Provide the [x, y] coordinate of the cell's center where the given text is located.  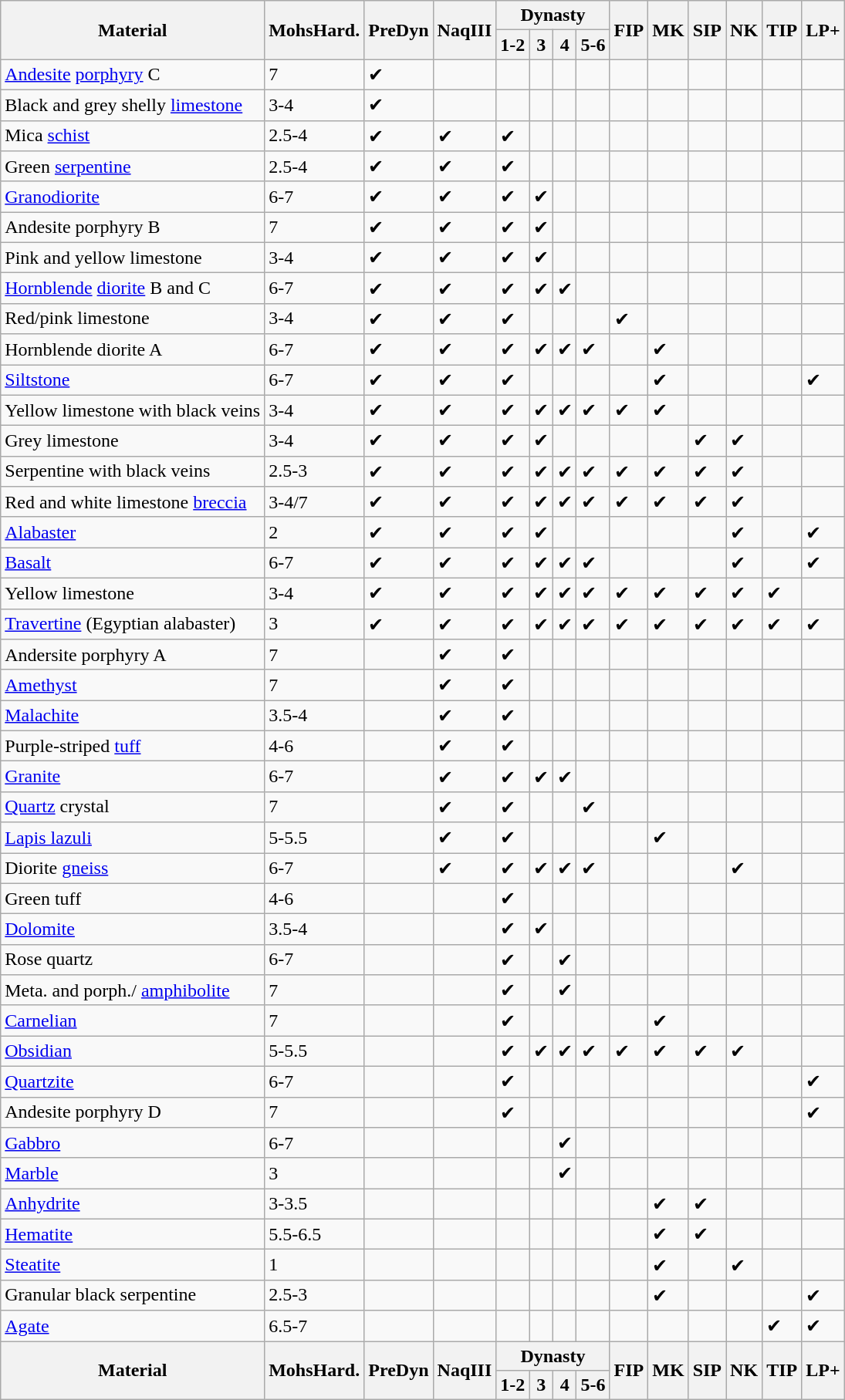
Yellow limestone [133, 593]
Hornblende diorite B and C [133, 288]
Malachite [133, 716]
Andesite porphyry C [133, 75]
Carnelian [133, 1020]
Green serpentine [133, 167]
Anhydrite [133, 1204]
Granodiorite [133, 197]
Serpentine with black veins [133, 471]
Grey limestone [133, 441]
Granite [133, 777]
Basalt [133, 563]
Amethyst [133, 685]
Black and grey shelly limestone [133, 105]
Siltstone [133, 380]
Andesite porphyry D [133, 1112]
3-3.5 [315, 1204]
Marble [133, 1173]
Steatite [133, 1265]
6.5-7 [315, 1326]
5.5-6.5 [315, 1234]
Mica schist [133, 136]
Quartzite [133, 1081]
Agate [133, 1326]
Granular black serpentine [133, 1295]
Quartz crystal [133, 807]
1 [315, 1265]
Rose quartz [133, 960]
Meta. and porph./ amphibolite [133, 990]
2 [315, 532]
Yellow limestone with black veins [133, 410]
Alabaster [133, 532]
Dolomite [133, 929]
Gabbro [133, 1143]
Red and white limestone breccia [133, 502]
Andersite porphyry A [133, 655]
Andesite porphyry B [133, 228]
Obsidian [133, 1051]
3-4/7 [315, 502]
Diorite gneiss [133, 869]
Green tuff [133, 899]
Hematite [133, 1234]
Hornblende diorite A [133, 349]
Lapis lazuli [133, 838]
Purple-striped tuff [133, 746]
Red/pink limestone [133, 319]
Pink and yellow limestone [133, 258]
Travertine (Egyptian alabaster) [133, 624]
